Identify which cell holds the provided text, then report its (X, Y) central coordinate. 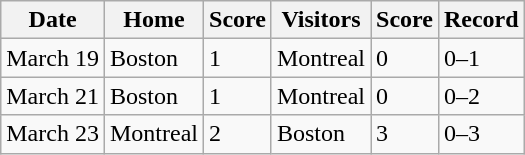
March 21 (53, 96)
3 (404, 134)
2 (238, 134)
March 23 (53, 134)
Record (481, 20)
0–2 (481, 96)
March 19 (53, 58)
0–3 (481, 134)
Date (53, 20)
Visitors (320, 20)
0–1 (481, 58)
Home (154, 20)
